Provide the [x, y] coordinate of the cell's center where the given text is located.  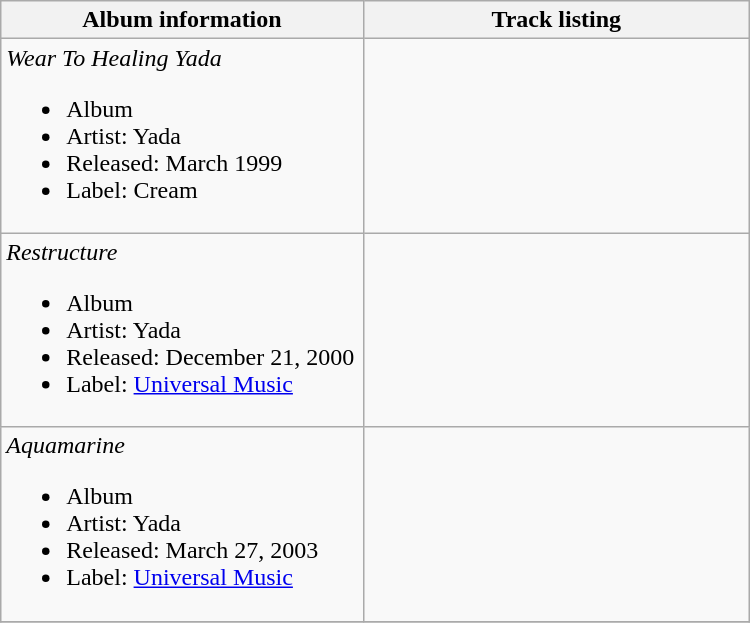
Wear To Healing YadaAlbumArtist: YadaReleased: March 1999Label: Cream [182, 136]
Track listing [556, 20]
Album information [182, 20]
RestructureAlbumArtist: YadaReleased: December 21, 2000Label: Universal Music [182, 330]
AquamarineAlbumArtist: YadaReleased: March 27, 2003Label: Universal Music [182, 524]
